Search for the cell housing the specified text and yield its (x, y) center coordinate. 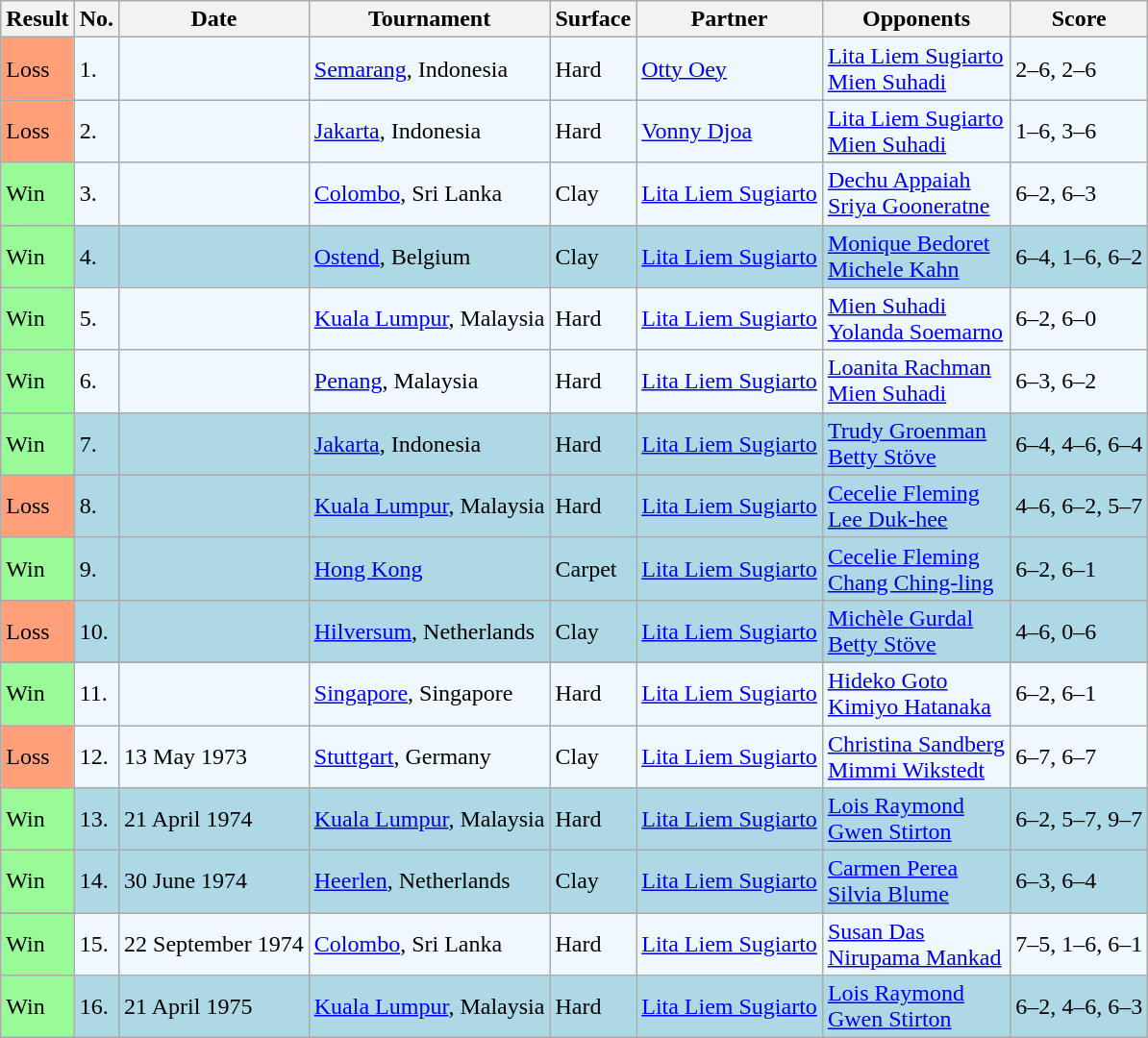
5. (96, 319)
6–2, 6–0 (1079, 319)
21 April 1975 (214, 1007)
Michèle Gurdal Betty Stöve (915, 630)
Dechu Appaiah Sriya Gooneratne (915, 194)
Loanita Rachman Mien Suhadi (915, 381)
1–6, 3–6 (1079, 131)
Date (214, 19)
6–3, 6–4 (1079, 882)
Opponents (915, 19)
Score (1079, 19)
2. (96, 131)
Hilversum, Netherlands (429, 630)
Penang, Malaysia (429, 381)
6–4, 1–6, 6–2 (1079, 256)
6–7, 6–7 (1079, 755)
Monique Bedoret Michele Kahn (915, 256)
Hong Kong (429, 569)
Vonny Djoa (730, 131)
Trudy Groenman Betty Stöve (915, 444)
14. (96, 882)
Tournament (429, 19)
8. (96, 506)
Mien Suhadi Yolanda Soemarno (915, 319)
Result (37, 19)
4–6, 6–2, 5–7 (1079, 506)
Susan Das Nirupama Mankad (915, 944)
30 June 1974 (214, 882)
2–6, 2–6 (1079, 69)
Ostend, Belgium (429, 256)
Hideko Goto Kimiyo Hatanaka (915, 694)
11. (96, 694)
Surface (593, 19)
1. (96, 69)
22 September 1974 (214, 944)
Carpet (593, 569)
12. (96, 755)
Cecelie Fleming Lee Duk-hee (915, 506)
13 May 1973 (214, 755)
Cecelie Fleming Chang Ching-ling (915, 569)
6–2, 4–6, 6–3 (1079, 1007)
6–2, 5–7, 9–7 (1079, 819)
Singapore, Singapore (429, 694)
6–2, 6–3 (1079, 194)
13. (96, 819)
21 April 1974 (214, 819)
Partner (730, 19)
7–5, 1–6, 6–1 (1079, 944)
15. (96, 944)
Otty Oey (730, 69)
7. (96, 444)
4. (96, 256)
No. (96, 19)
Heerlen, Netherlands (429, 882)
6–3, 6–2 (1079, 381)
Carmen Perea Silvia Blume (915, 882)
6–4, 4–6, 6–4 (1079, 444)
Christina Sandberg Mimmi Wikstedt (915, 755)
Semarang, Indonesia (429, 69)
4–6, 0–6 (1079, 630)
Stuttgart, Germany (429, 755)
9. (96, 569)
16. (96, 1007)
3. (96, 194)
10. (96, 630)
6. (96, 381)
